Search for the cell housing the specified text and yield its (X, Y) center coordinate. 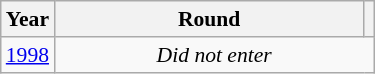
Round (209, 19)
Year (28, 19)
Did not enter (214, 55)
1998 (28, 55)
